Output the (x, y) coordinate of the center of the cell containing the given text.  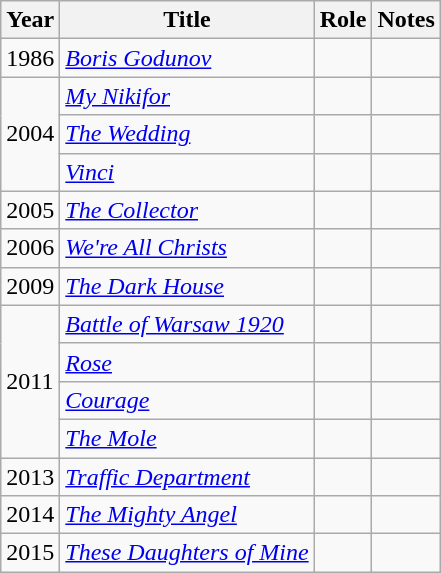
2013 (30, 477)
Year (30, 20)
My Nikifor (187, 96)
2015 (30, 553)
2011 (30, 381)
The Wedding (187, 134)
The Collector (187, 210)
Battle of Warsaw 1920 (187, 324)
We're All Christs (187, 248)
2005 (30, 210)
2004 (30, 134)
The Mighty Angel (187, 515)
2006 (30, 248)
1986 (30, 58)
These Daughters of Mine (187, 553)
Notes (406, 20)
Role (343, 20)
The Dark House (187, 286)
Title (187, 20)
Rose (187, 362)
Boris Godunov (187, 58)
2009 (30, 286)
The Mole (187, 438)
2014 (30, 515)
Courage (187, 400)
Traffic Department (187, 477)
Vinci (187, 172)
